From the cell containing the given text, extract its center point as (X, Y) coordinate. 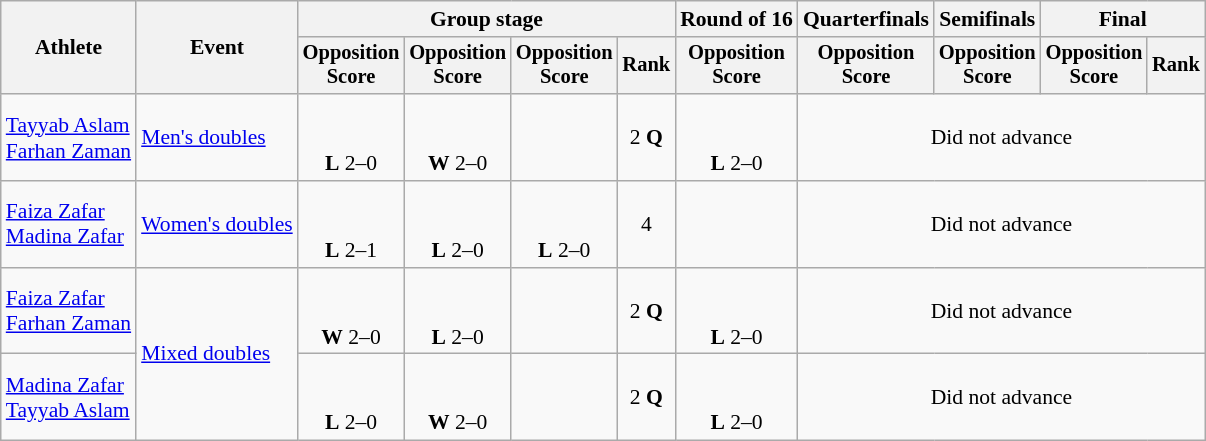
Tayyab AslamFarhan Zaman (68, 138)
Faiza ZafarMadina Zafar (68, 224)
Athlete (68, 48)
Event (217, 48)
Mixed doubles (217, 354)
Women's doubles (217, 224)
Men's doubles (217, 138)
Madina ZafarTayyab Aslam (68, 398)
Round of 16 (736, 19)
Final (1123, 19)
Group stage (486, 19)
L 2–1 (352, 224)
4 (647, 224)
Faiza ZafarFarhan Zaman (68, 312)
Semifinals (988, 19)
Quarterfinals (866, 19)
